Capture the cell that displays the provided text and extract its (X, Y) central coordinate. 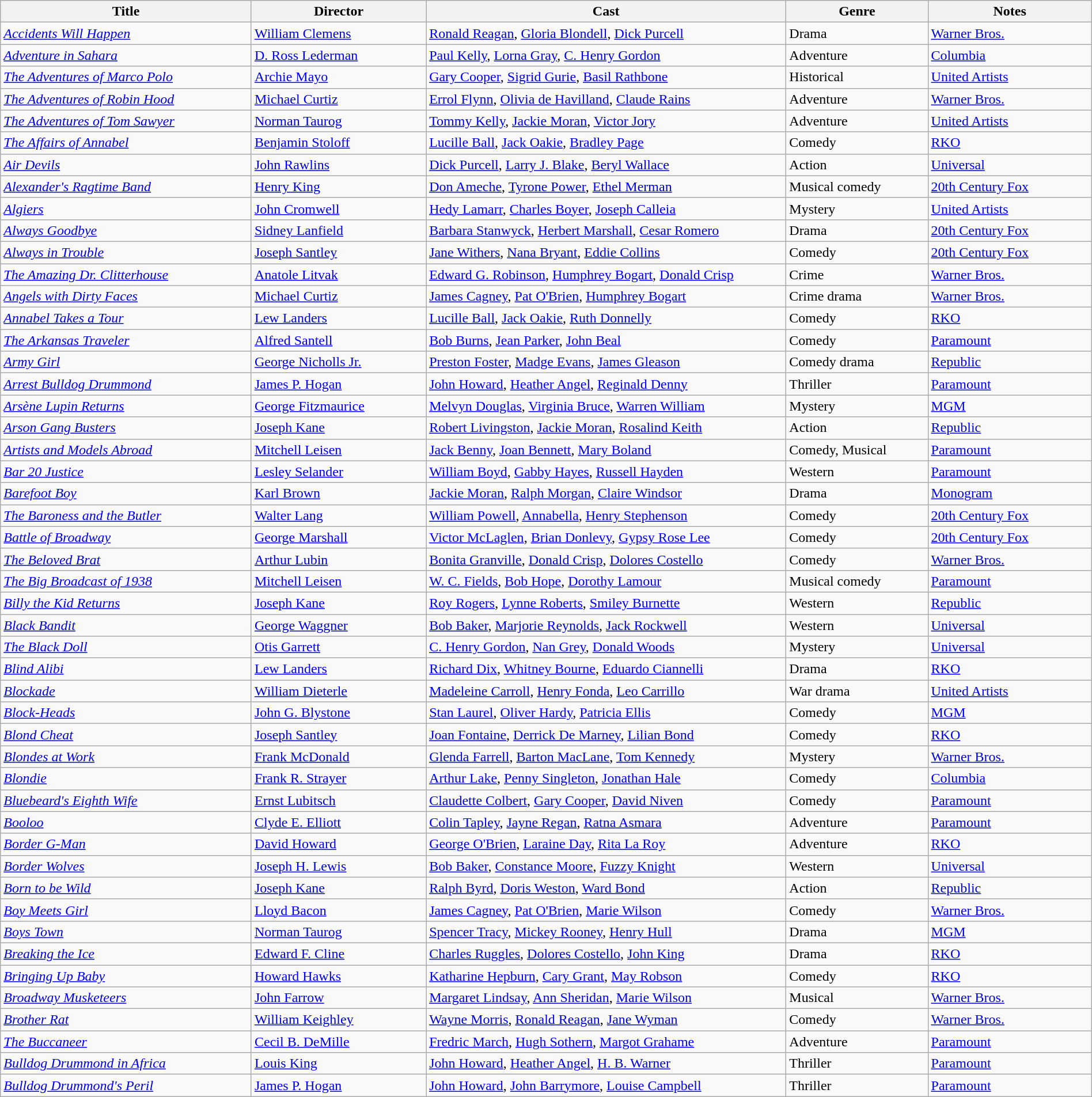
Henry King (339, 187)
John Howard, John Barrymore, Louise Campbell (606, 1085)
Army Girl (126, 362)
Spencer Tracy, Mickey Rooney, Henry Hull (606, 932)
Otis Garrett (339, 647)
George O'Brien, Laraine Day, Rita La Roy (606, 844)
Bringing Up Baby (126, 976)
Bob Burns, Jean Parker, John Beal (606, 340)
Frank McDonald (339, 757)
Title (126, 12)
The Arkansas Traveler (126, 340)
Blind Alibi (126, 669)
Wayne Morris, Ronald Reagan, Jane Wyman (606, 1020)
Joseph H. Lewis (339, 866)
William Boyd, Gabby Hayes, Russell Hayden (606, 472)
The Adventures of Robin Hood (126, 99)
David Howard (339, 844)
Breaking the Ice (126, 954)
Comedy, Musical (857, 450)
Cecil B. DeMille (339, 1042)
The Amazing Dr. Clitterhouse (126, 275)
Melvyn Douglas, Virginia Bruce, Warren William (606, 406)
Margaret Lindsay, Ann Sheridan, Marie Wilson (606, 998)
Arson Gang Busters (126, 428)
Katharine Hepburn, Cary Grant, May Robson (606, 976)
Crime (857, 275)
Bar 20 Justice (126, 472)
Arthur Lake, Penny Singleton, Jonathan Hale (606, 779)
Archie Mayo (339, 77)
Genre (857, 12)
Richard Dix, Whitney Bourne, Eduardo Ciannelli (606, 669)
Lesley Selander (339, 472)
Colin Tapley, Jayne Regan, Ratna Asmara (606, 822)
Fredric March, Hugh Sothern, Margot Grahame (606, 1042)
Claudette Colbert, Gary Cooper, David Niven (606, 800)
Edward F. Cline (339, 954)
D. Ross Lederman (339, 55)
Block-Heads (126, 713)
C. Henry Gordon, Nan Grey, Donald Woods (606, 647)
Ernst Lubitsch (339, 800)
Blondie (126, 779)
Madeleine Carroll, Henry Fonda, Leo Carrillo (606, 691)
Roy Rogers, Lynne Roberts, Smiley Burnette (606, 603)
Arsène Lupin Returns (126, 406)
William Powell, Annabella, Henry Stephenson (606, 515)
Howard Hawks (339, 976)
Barbara Stanwyck, Herbert Marshall, Cesar Romero (606, 230)
Clyde E. Elliott (339, 822)
Lucille Ball, Jack Oakie, Bradley Page (606, 143)
Director (339, 12)
Broadway Musketeers (126, 998)
Victor McLaglen, Brian Donlevy, Gypsy Rose Lee (606, 537)
Boys Town (126, 932)
Sidney Lanfield (339, 230)
William Clemens (339, 33)
The Baroness and the Butler (126, 515)
George Marshall (339, 537)
William Keighley (339, 1020)
John Cromwell (339, 208)
John Rawlins (339, 165)
Artists and Models Abroad (126, 450)
Alfred Santell (339, 340)
Paul Kelly, Lorna Gray, C. Henry Gordon (606, 55)
Monogram (1010, 494)
Walter Lang (339, 515)
Karl Brown (339, 494)
William Dieterle (339, 691)
Lloyd Bacon (339, 910)
Gary Cooper, Sigrid Gurie, Basil Rathbone (606, 77)
The Buccaneer (126, 1042)
John G. Blystone (339, 713)
Cast (606, 12)
Notes (1010, 12)
Arthur Lubin (339, 559)
Lucille Ball, Jack Oakie, Ruth Donnelly (606, 318)
The Beloved Brat (126, 559)
Battle of Broadway (126, 537)
Frank R. Strayer (339, 779)
Bonita Granville, Donald Crisp, Dolores Costello (606, 559)
War drama (857, 691)
Historical (857, 77)
Don Ameche, Tyrone Power, Ethel Merman (606, 187)
Errol Flynn, Olivia de Havilland, Claude Rains (606, 99)
Louis King (339, 1064)
Preston Foster, Madge Evans, James Gleason (606, 362)
The Big Broadcast of 1938 (126, 581)
W. C. Fields, Bob Hope, Dorothy Lamour (606, 581)
Arrest Bulldog Drummond (126, 384)
Bluebeard's Eighth Wife (126, 800)
Charles Ruggles, Dolores Costello, John King (606, 954)
Tommy Kelly, Jackie Moran, Victor Jory (606, 121)
Benjamin Stoloff (339, 143)
Jack Benny, Joan Bennett, Mary Boland (606, 450)
George Nicholls Jr. (339, 362)
Black Bandit (126, 625)
The Adventures of Tom Sawyer (126, 121)
Bulldog Drummond's Peril (126, 1085)
The Black Doll (126, 647)
Billy the Kid Returns (126, 603)
Joan Fontaine, Derrick De Marney, Lilian Bond (606, 735)
Annabel Takes a Tour (126, 318)
Anatole Litvak (339, 275)
Blondes at Work (126, 757)
John Howard, Heather Angel, H. B. Warner (606, 1064)
Alexander's Ragtime Band (126, 187)
Adventure in Sahara (126, 55)
George Fitzmaurice (339, 406)
Robert Livingston, Jackie Moran, Rosalind Keith (606, 428)
Border Wolves (126, 866)
The Affairs of Annabel (126, 143)
The Adventures of Marco Polo (126, 77)
Ralph Byrd, Doris Weston, Ward Bond (606, 888)
Border G-Man (126, 844)
Blond Cheat (126, 735)
Booloo (126, 822)
Jackie Moran, Ralph Morgan, Claire Windsor (606, 494)
Barefoot Boy (126, 494)
John Howard, Heather Angel, Reginald Denny (606, 384)
Hedy Lamarr, Charles Boyer, Joseph Calleia (606, 208)
Musical (857, 998)
Crime drama (857, 297)
Comedy drama (857, 362)
Jane Withers, Nana Bryant, Eddie Collins (606, 252)
John Farrow (339, 998)
Glenda Farrell, Barton MacLane, Tom Kennedy (606, 757)
Boy Meets Girl (126, 910)
Brother Rat (126, 1020)
Accidents Will Happen (126, 33)
Ronald Reagan, Gloria Blondell, Dick Purcell (606, 33)
Dick Purcell, Larry J. Blake, Beryl Wallace (606, 165)
James Cagney, Pat O'Brien, Marie Wilson (606, 910)
Always Goodbye (126, 230)
Edward G. Robinson, Humphrey Bogart, Donald Crisp (606, 275)
George Waggner (339, 625)
Bob Baker, Marjorie Reynolds, Jack Rockwell (606, 625)
Angels with Dirty Faces (126, 297)
Stan Laurel, Oliver Hardy, Patricia Ellis (606, 713)
James Cagney, Pat O'Brien, Humphrey Bogart (606, 297)
Always in Trouble (126, 252)
Air Devils (126, 165)
Blockade (126, 691)
Born to be Wild (126, 888)
Algiers (126, 208)
Bob Baker, Constance Moore, Fuzzy Knight (606, 866)
Bulldog Drummond in Africa (126, 1064)
